Pinpoint the cell where the given text exists, returning its [x, y] midpoint coordinate. 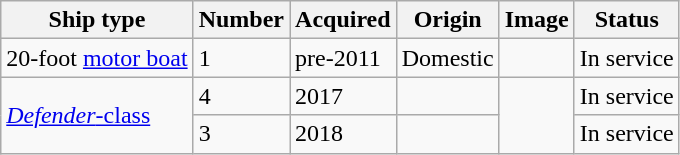
Domestic [448, 58]
Ship type [97, 20]
1 [241, 58]
Origin [448, 20]
4 [241, 96]
20-foot motor boat [97, 58]
Acquired [344, 20]
2018 [344, 134]
3 [241, 134]
pre-2011 [344, 58]
Image [536, 20]
Number [241, 20]
Defender-class [97, 115]
2017 [344, 96]
Status [626, 20]
